Return the (X, Y) coordinate for the center point of the cell that contains the specified text.  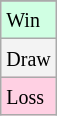
Draw (28, 58)
Loss (28, 96)
Win (28, 20)
